Extract the (X, Y) coordinate from the center of the cell holding the provided text.  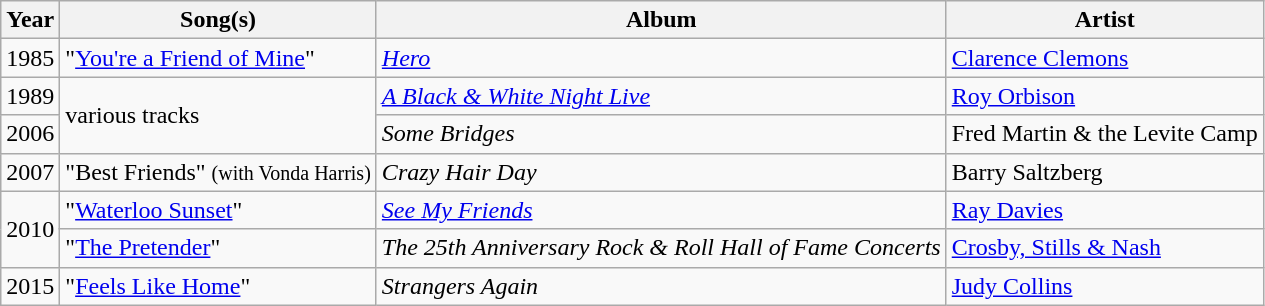
The 25th Anniversary Rock & Roll Hall of Fame Concerts (661, 248)
2010 (30, 229)
various tracks (218, 115)
Hero (661, 58)
A Black & White Night Live (661, 96)
"The Pretender" (218, 248)
Judy Collins (1104, 286)
"Best Friends" (with Vonda Harris) (218, 172)
2006 (30, 134)
"Waterloo Sunset" (218, 210)
Some Bridges (661, 134)
1989 (30, 96)
Fred Martin & the Levite Camp (1104, 134)
2015 (30, 286)
Clarence Clemons (1104, 58)
Strangers Again (661, 286)
Artist (1104, 20)
Roy Orbison (1104, 96)
2007 (30, 172)
Crazy Hair Day (661, 172)
Crosby, Stills & Nash (1104, 248)
Ray Davies (1104, 210)
Song(s) (218, 20)
Barry Saltzberg (1104, 172)
"Feels Like Home" (218, 286)
Album (661, 20)
See My Friends (661, 210)
Year (30, 20)
"You're a Friend of Mine" (218, 58)
1985 (30, 58)
